Output the (x, y) coordinate of the center of the cell containing the given text.  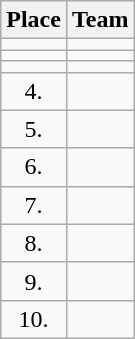
8. (34, 243)
Place (34, 20)
10. (34, 319)
4. (34, 91)
Team (100, 20)
5. (34, 129)
7. (34, 205)
9. (34, 281)
6. (34, 167)
